Find where the given text appears and provide that cell's center as (x, y) coordinate. 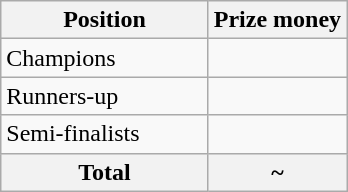
Runners-up (105, 96)
Prize money (277, 20)
Champions (105, 58)
Semi-finalists (105, 134)
Total (105, 172)
~ (277, 172)
Position (105, 20)
